Locate the cell with the specified text and output its (X, Y) center coordinate. 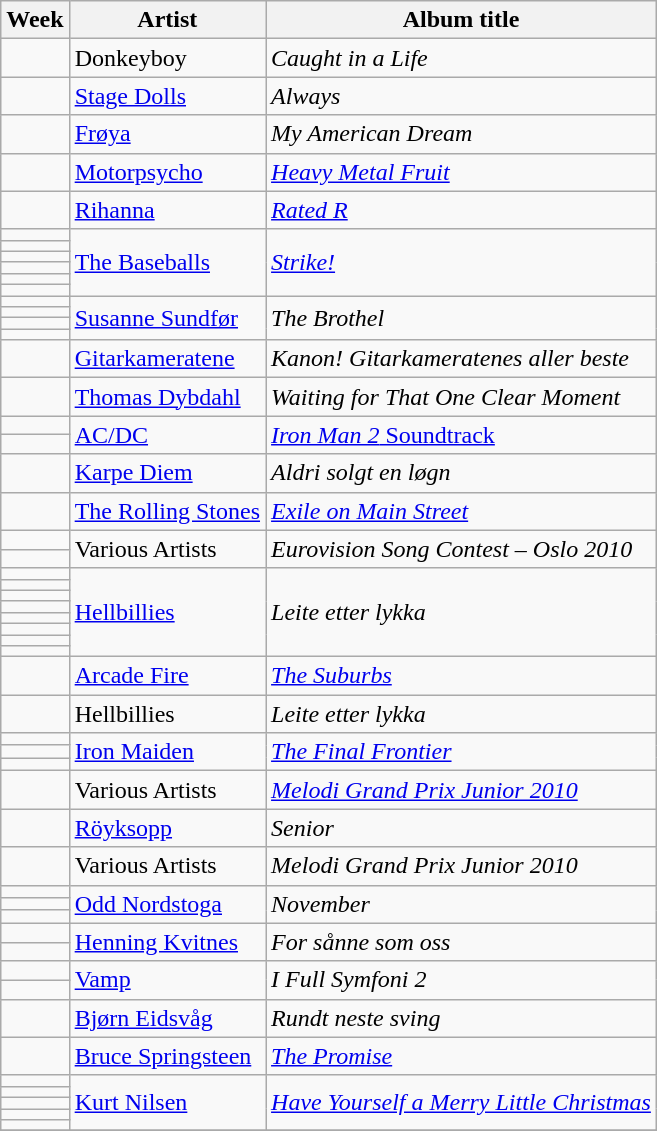
Bruce Springsteen (167, 1056)
The Suburbs (462, 676)
Rated R (462, 210)
Donkeyboy (167, 58)
Kurt Nilsen (167, 1102)
The Final Frontier (462, 752)
Week (35, 20)
Waiting for That One Clear Moment (462, 397)
Senior (462, 828)
Henning Kvitnes (167, 942)
Susanne Sundfør (167, 318)
Always (462, 96)
Rundt neste sving (462, 1018)
Iron Maiden (167, 752)
Stage Dolls (167, 96)
Have Yourself a Merry Little Christmas (462, 1102)
I Full Symfoni 2 (462, 980)
Heavy Metal Fruit (462, 172)
Caught in a Life (462, 58)
Arcade Fire (167, 676)
The Brothel (462, 318)
Motorpsycho (167, 172)
Thomas Dybdahl (167, 397)
Strike! (462, 262)
The Promise (462, 1056)
Artist (167, 20)
The Rolling Stones (167, 511)
November (462, 904)
Kanon! Gitarkameratenes aller beste (462, 359)
Rihanna (167, 210)
Vamp (167, 980)
Eurovision Song Contest – Oslo 2010 (462, 549)
Aldri solgt en løgn (462, 473)
Röyksopp (167, 828)
Exile on Main Street (462, 511)
Frøya (167, 134)
For sånne som oss (462, 942)
The Baseballs (167, 262)
Album title (462, 20)
Bjørn Eidsvåg (167, 1018)
Karpe Diem (167, 473)
Gitarkameratene (167, 359)
Iron Man 2 Soundtrack (462, 435)
My American Dream (462, 134)
Odd Nordstoga (167, 904)
AC/DC (167, 435)
